Identify which cell holds the provided text, then report its (x, y) central coordinate. 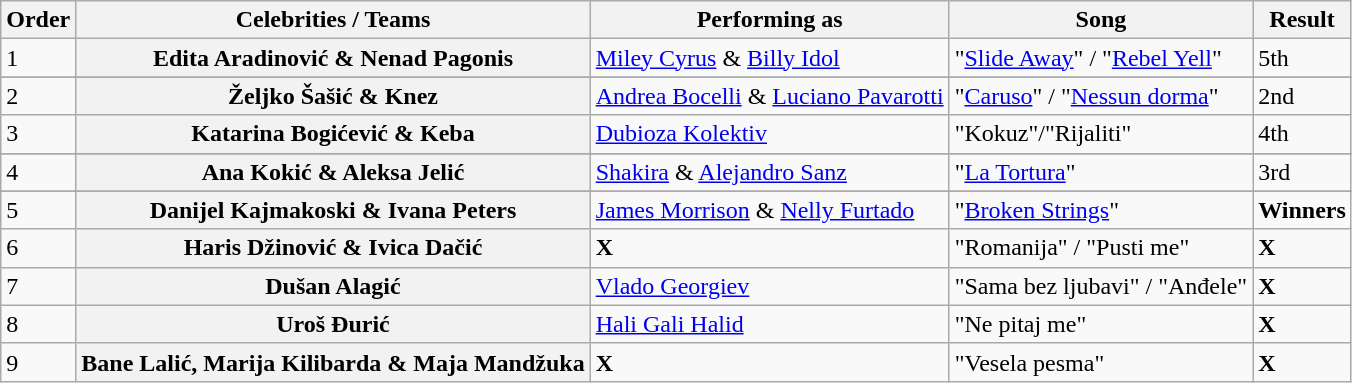
Hali Gali Halid (770, 324)
9 (38, 362)
4 (38, 172)
"Broken Strings" (1101, 210)
Dušan Alagić (333, 286)
Song (1101, 20)
Dubioza Kolektiv (770, 134)
4th (1302, 134)
7 (38, 286)
"Sama bez ljubavi" / "Anđele" (1101, 286)
"Ne pitaj me" (1101, 324)
Miley Cyrus & Billy Idol (770, 58)
3rd (1302, 172)
Danijel Kajmakoski & Ivana Peters (333, 210)
Result (1302, 20)
Performing as (770, 20)
Katarina Bogićević & Keba (333, 134)
1 (38, 58)
Andrea Bocelli & Luciano Pavarotti (770, 96)
3 (38, 134)
"Caruso" / "Nessun dorma" (1101, 96)
Željko Šašić & Knez (333, 96)
James Morrison & Nelly Furtado (770, 210)
Shakira & Alejandro Sanz (770, 172)
"La Tortura" (1101, 172)
6 (38, 248)
"Kokuz"/"Rijaliti" (1101, 134)
Uroš Đurić (333, 324)
Bane Lalić, Marija Kilibarda & Maja Mandžuka (333, 362)
"Slide Away" / "Rebel Yell" (1101, 58)
2 (38, 96)
2nd (1302, 96)
"Romanija" / "Pusti me" (1101, 248)
"Vesela pesma" (1101, 362)
5th (1302, 58)
Celebrities / Teams (333, 20)
Vlado Georgiev (770, 286)
Winners (1302, 210)
Haris Džinović & Ivica Dačić (333, 248)
Ana Kokić & Aleksa Jelić (333, 172)
Order (38, 20)
8 (38, 324)
Edita Aradinović & Nenad Pagonis (333, 58)
5 (38, 210)
